Capture the cell that displays the provided text and extract its (x, y) central coordinate. 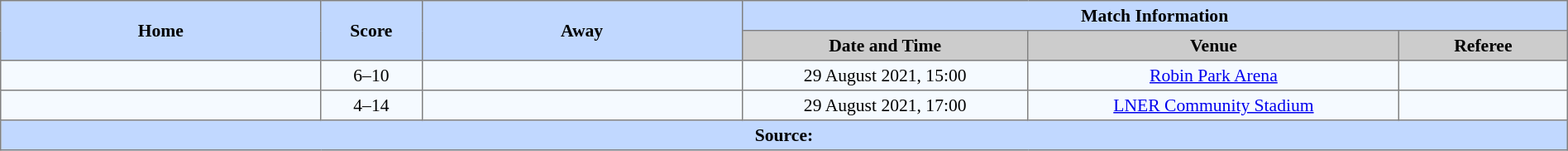
29 August 2021, 15:00 (885, 75)
Date and Time (885, 46)
LNER Community Stadium (1213, 105)
Score (371, 31)
Match Information (1154, 16)
29 August 2021, 17:00 (885, 105)
Source: (784, 135)
Home (160, 31)
4–14 (371, 105)
6–10 (371, 75)
Referee (1483, 46)
Robin Park Arena (1213, 75)
Venue (1213, 46)
Away (582, 31)
